Capture the cell that displays the provided text and extract its (x, y) central coordinate. 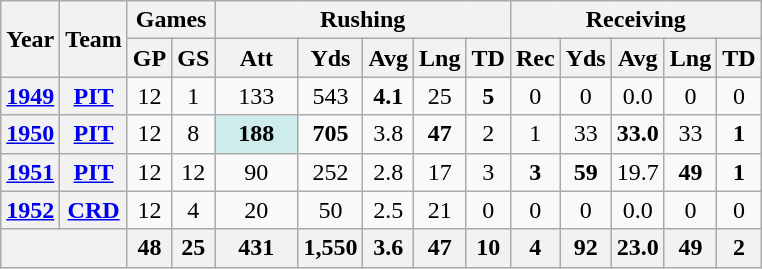
5 (488, 96)
3.6 (388, 248)
20 (256, 210)
48 (149, 248)
Att (256, 58)
50 (330, 210)
Year (30, 39)
431 (256, 248)
8 (194, 134)
Games (170, 20)
33.0 (638, 134)
1951 (30, 172)
1952 (30, 210)
23.0 (638, 248)
CRD (94, 210)
17 (440, 172)
19.7 (638, 172)
252 (330, 172)
1950 (30, 134)
2.8 (388, 172)
GS (194, 58)
10 (488, 248)
Team (94, 39)
4.1 (388, 96)
Receiving (636, 20)
GP (149, 58)
705 (330, 134)
2.5 (388, 210)
59 (586, 172)
90 (256, 172)
3.8 (388, 134)
1949 (30, 96)
543 (330, 96)
21 (440, 210)
188 (256, 134)
Rec (535, 58)
92 (586, 248)
133 (256, 96)
Rushing (363, 20)
1,550 (330, 248)
